Provide the [X, Y] coordinate of the cell's center where the given text is located.  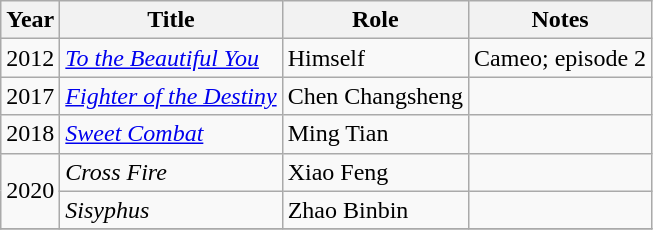
Title [171, 20]
Ming Tian [375, 134]
2017 [30, 96]
Cross Fire [171, 172]
Xiao Feng [375, 172]
To the Beautiful You [171, 58]
Himself [375, 58]
Cameo; episode 2 [560, 58]
Chen Changsheng [375, 96]
Zhao Binbin [375, 210]
Fighter of the Destiny [171, 96]
2012 [30, 58]
Role [375, 20]
2020 [30, 191]
2018 [30, 134]
Sweet Combat [171, 134]
Year [30, 20]
Sisyphus [171, 210]
Notes [560, 20]
